Output the (x, y) coordinate of the center of the cell containing the given text.  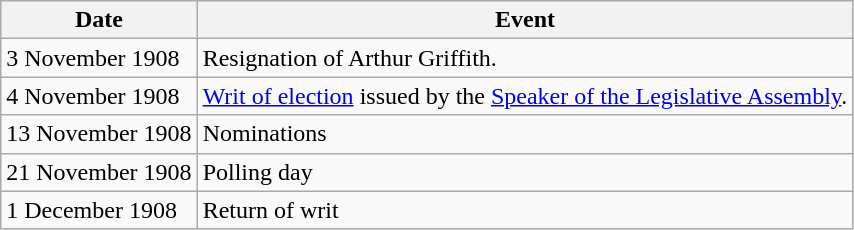
Writ of election issued by the Speaker of the Legislative Assembly. (525, 96)
Resignation of Arthur Griffith. (525, 58)
Nominations (525, 134)
4 November 1908 (99, 96)
Return of writ (525, 210)
13 November 1908 (99, 134)
3 November 1908 (99, 58)
Date (99, 20)
21 November 1908 (99, 172)
Polling day (525, 172)
1 December 1908 (99, 210)
Event (525, 20)
